Output the [x, y] coordinate of the center of the cell containing the given text.  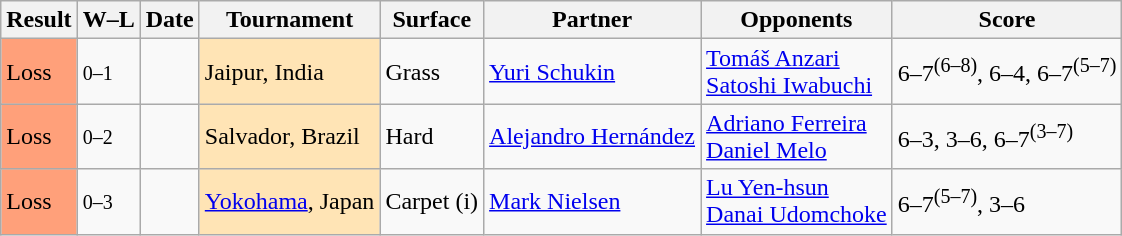
Grass [432, 72]
Partner [592, 20]
Yuri Schukin [592, 72]
Mark Nielsen [592, 202]
W–L [108, 20]
Tomáš Anzari Satoshi Iwabuchi [797, 72]
6–7(6–8), 6–4, 6–7(5–7) [1007, 72]
6–3, 3–6, 6–7(3–7) [1007, 136]
Jaipur, India [290, 72]
Surface [432, 20]
Tournament [290, 20]
0–1 [108, 72]
6–7(5–7), 3–6 [1007, 202]
Salvador, Brazil [290, 136]
Hard [432, 136]
Result [39, 20]
Alejandro Hernández [592, 136]
Yokohama, Japan [290, 202]
Score [1007, 20]
Adriano Ferreira Daniel Melo [797, 136]
Lu Yen-hsun Danai Udomchoke [797, 202]
Date [170, 20]
0–3 [108, 202]
Carpet (i) [432, 202]
Opponents [797, 20]
0–2 [108, 136]
